Search for the cell housing the specified text and yield its (X, Y) center coordinate. 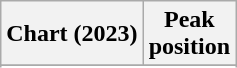
Chart (2023) (72, 34)
Peakposition (189, 34)
